Extract the (X, Y) coordinate from the center of the cell holding the provided text.  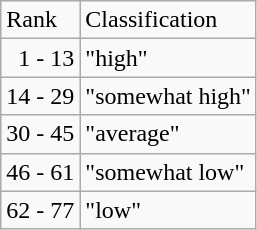
"high" (168, 58)
Classification (168, 20)
"low" (168, 210)
14 - 29 (40, 96)
Rank (40, 20)
62 - 77 (40, 210)
30 - 45 (40, 134)
1 - 13 (40, 58)
46 - 61 (40, 172)
"somewhat low" (168, 172)
"average" (168, 134)
"somewhat high" (168, 96)
